Search for the cell housing the specified text and yield its [x, y] center coordinate. 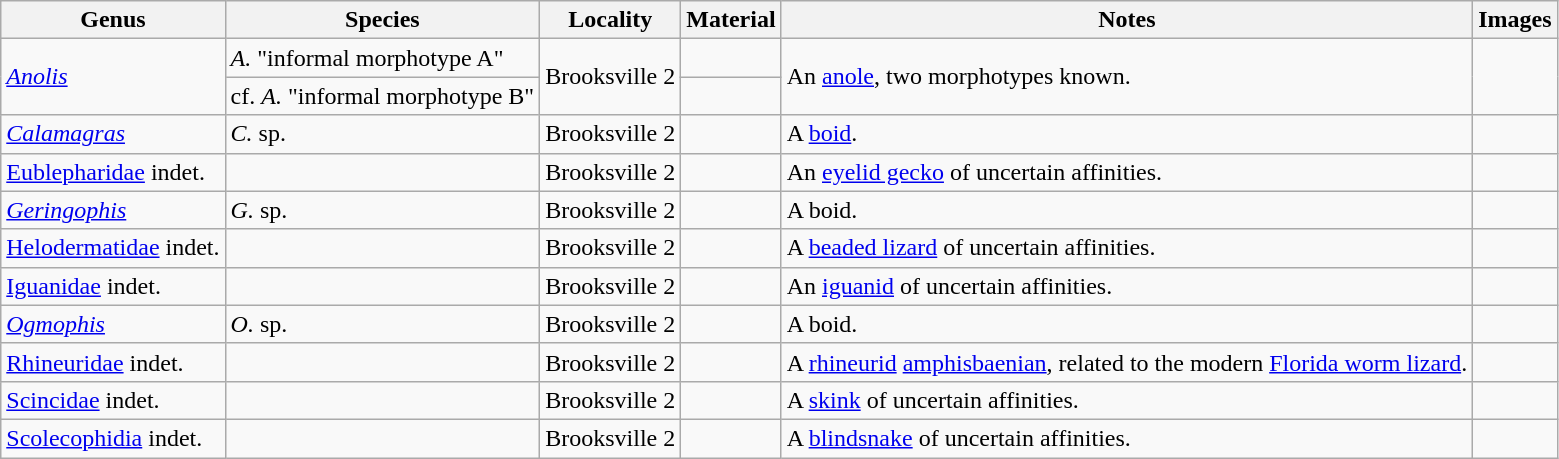
C. sp. [382, 134]
Iguanidae indet. [113, 286]
Genus [113, 20]
Anolis [113, 77]
A beaded lizard of uncertain affinities. [1127, 248]
A skink of uncertain affinities. [1127, 400]
Rhineuridae indet. [113, 362]
Scolecophidia indet. [113, 438]
Species [382, 20]
A rhineurid amphisbaenian, related to the modern Florida worm lizard. [1127, 362]
Notes [1127, 20]
Geringophis [113, 210]
Images [1515, 20]
Material [731, 20]
Scincidae indet. [113, 400]
Helodermatidae indet. [113, 248]
Locality [610, 20]
cf. A. "informal morphotype B" [382, 96]
A blindsnake of uncertain affinities. [1127, 438]
An eyelid gecko of uncertain affinities. [1127, 172]
An iguanid of uncertain affinities. [1127, 286]
A. "informal morphotype A" [382, 58]
Eublepharidae indet. [113, 172]
O. sp. [382, 324]
Ogmophis [113, 324]
G. sp. [382, 210]
An anole, two morphotypes known. [1127, 77]
Calamagras [113, 134]
